Search for the cell housing the specified text and yield its [x, y] center coordinate. 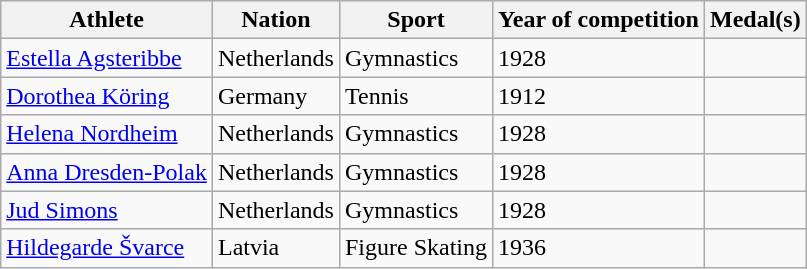
Dorothea Köring [107, 96]
1936 [599, 248]
1912 [599, 96]
Sport [416, 20]
Athlete [107, 20]
Anna Dresden-Polak [107, 172]
Year of competition [599, 20]
Hildegarde Švarce [107, 248]
Helena Nordheim [107, 134]
Latvia [276, 248]
Figure Skating [416, 248]
Tennis [416, 96]
Medal(s) [755, 20]
Jud Simons [107, 210]
Germany [276, 96]
Estella Agsteribbe [107, 58]
Nation [276, 20]
